Provide the [X, Y] coordinate of the cell's center where the given text is located.  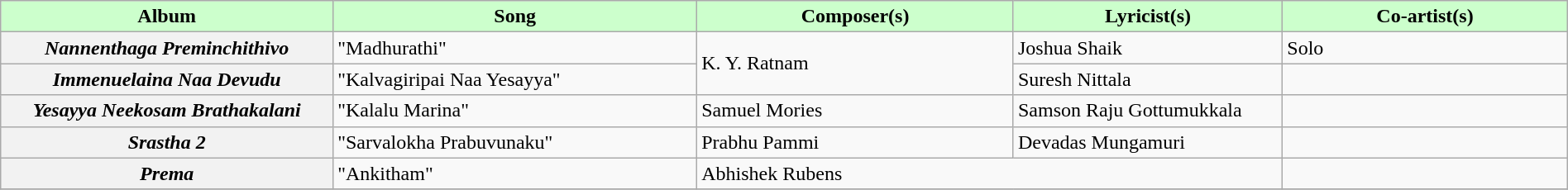
"Kalvagiripai Naa Yesayya" [515, 79]
Srastha 2 [167, 142]
Prema [167, 173]
"Sarvalokha Prabuvunaku" [515, 142]
Prabhu Pammi [855, 142]
Joshua Shaik [1148, 48]
Samuel Mories [855, 111]
Solo [1425, 48]
Nannenthaga Preminchithivo [167, 48]
Composer(s) [855, 17]
Suresh Nittala [1148, 79]
"Kalalu Marina" [515, 111]
Immenuelaina Naa Devudu [167, 79]
"Ankitham" [515, 173]
Samson Raju Gottumukkala [1148, 111]
Abhishek Rubens [990, 173]
Album [167, 17]
Song [515, 17]
Lyricist(s) [1148, 17]
"Madhurathi" [515, 48]
K. Y. Ratnam [855, 64]
Devadas Mungamuri [1148, 142]
Yesayya Neekosam Brathakalani [167, 111]
Co-artist(s) [1425, 17]
